Return the [X, Y] coordinate for the center point of the cell that contains the specified text.  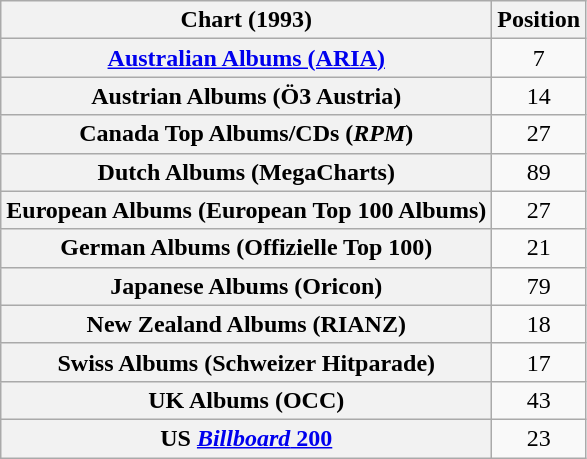
Australian Albums (ARIA) [246, 58]
US Billboard 200 [246, 438]
43 [539, 400]
German Albums (Offizielle Top 100) [246, 248]
7 [539, 58]
Japanese Albums (Oricon) [246, 286]
Swiss Albums (Schweizer Hitparade) [246, 362]
18 [539, 324]
89 [539, 172]
Austrian Albums (Ö3 Austria) [246, 96]
14 [539, 96]
European Albums (European Top 100 Albums) [246, 210]
79 [539, 286]
UK Albums (OCC) [246, 400]
Canada Top Albums/CDs (RPM) [246, 134]
Position [539, 20]
Dutch Albums (MegaCharts) [246, 172]
17 [539, 362]
21 [539, 248]
23 [539, 438]
New Zealand Albums (RIANZ) [246, 324]
Chart (1993) [246, 20]
